Find where the given text appears and provide that cell's center as [x, y] coordinate. 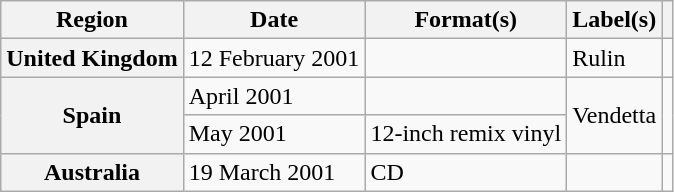
CD [466, 172]
Format(s) [466, 20]
Region [92, 20]
19 March 2001 [274, 172]
Label(s) [614, 20]
April 2001 [274, 96]
United Kingdom [92, 58]
Australia [92, 172]
Spain [92, 115]
12-inch remix vinyl [466, 134]
May 2001 [274, 134]
12 February 2001 [274, 58]
Rulin [614, 58]
Date [274, 20]
Vendetta [614, 115]
